Return the [X, Y] coordinate for the center point of the cell that contains the specified text.  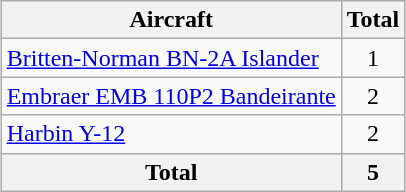
Embraer EMB 110P2 Bandeirante [171, 96]
Harbin Y-12 [171, 134]
5 [373, 172]
Aircraft [171, 20]
Britten-Norman BN-2A Islander [171, 58]
1 [373, 58]
